Pinpoint the cell where the given text exists, returning its (x, y) midpoint coordinate. 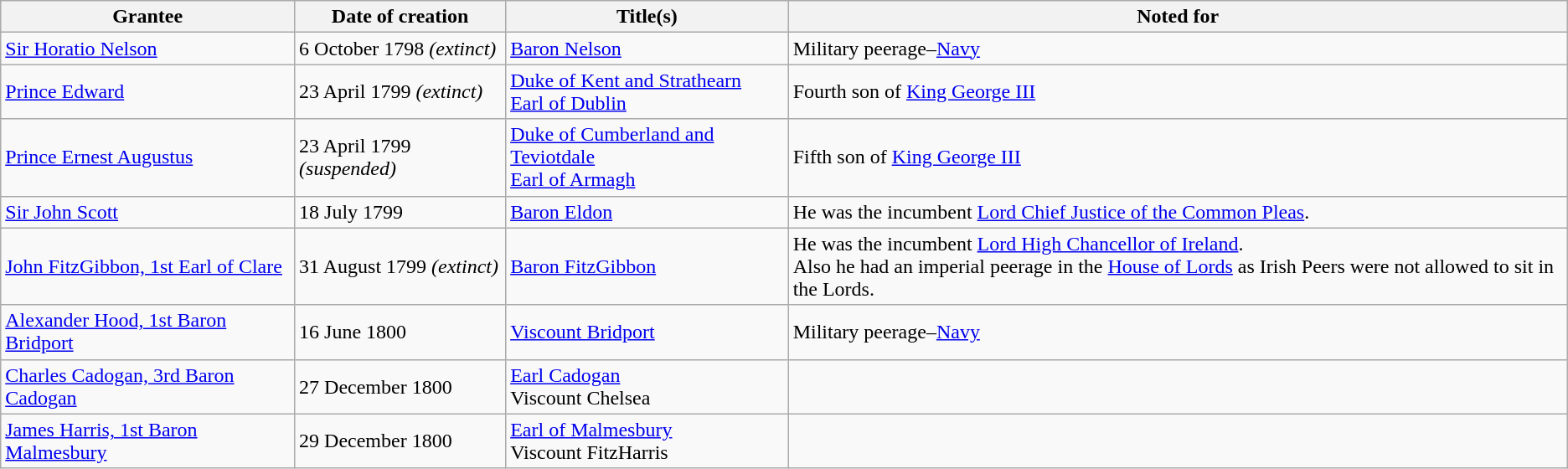
Baron Nelson (647, 49)
Prince Ernest Augustus (147, 157)
John FitzGibbon, 1st Earl of Clare (147, 266)
Baron Eldon (647, 212)
Grantee (147, 17)
23 April 1799 (extinct) (400, 92)
Date of creation (400, 17)
Duke of Kent and StrathearnEarl of Dublin (647, 92)
Fourth son of King George III (1178, 92)
Fifth son of King George III (1178, 157)
Prince Edward (147, 92)
Noted for (1178, 17)
6 October 1798 (extinct) (400, 49)
29 December 1800 (400, 441)
Earl of MalmesburyViscount FitzHarris (647, 441)
Earl CadoganViscount Chelsea (647, 387)
Alexander Hood, 1st Baron Bridport (147, 332)
Baron FitzGibbon (647, 266)
He was the incumbent Lord Chief Justice of the Common Pleas. (1178, 212)
16 June 1800 (400, 332)
31 August 1799 (extinct) (400, 266)
23 April 1799 (suspended) (400, 157)
18 July 1799 (400, 212)
Duke of Cumberland and TeviotdaleEarl of Armagh (647, 157)
Charles Cadogan, 3rd Baron Cadogan (147, 387)
Sir Horatio Nelson (147, 49)
27 December 1800 (400, 387)
Sir John Scott (147, 212)
Title(s) (647, 17)
Viscount Bridport (647, 332)
James Harris, 1st Baron Malmesbury (147, 441)
